From the cell containing the given text, extract its center point as [X, Y] coordinate. 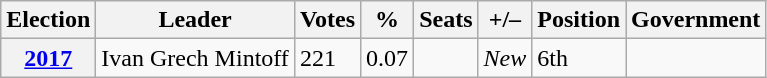
Seats [446, 20]
% [388, 20]
Position [579, 20]
221 [327, 58]
2017 [48, 58]
+/– [505, 20]
Ivan Grech Mintoff [196, 58]
Votes [327, 20]
0.07 [388, 58]
New [505, 58]
6th [579, 58]
Government [696, 20]
Leader [196, 20]
Election [48, 20]
